Scan for the cell matching the given text and deliver its (X, Y) coordinate at center. 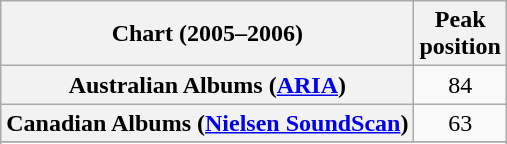
84 (460, 85)
Australian Albums (ARIA) (208, 85)
63 (460, 123)
Chart (2005–2006) (208, 34)
Peakposition (460, 34)
Canadian Albums (Nielsen SoundScan) (208, 123)
